Output the [x, y] coordinate of the center of the cell containing the given text.  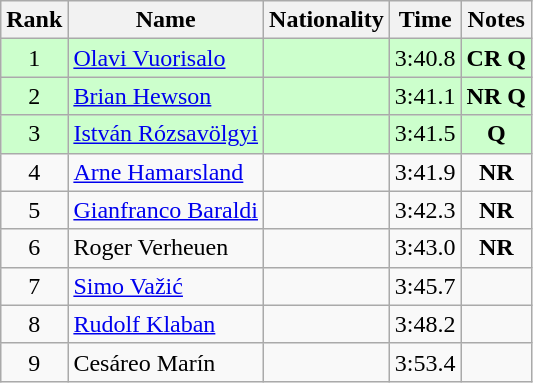
7 [34, 286]
3:41.5 [425, 134]
István Rózsavölgyi [166, 134]
3:48.2 [425, 324]
2 [34, 96]
8 [34, 324]
3:45.7 [425, 286]
1 [34, 58]
Brian Hewson [166, 96]
Arne Hamarsland [166, 172]
3:43.0 [425, 248]
Cesáreo Marín [166, 362]
Rank [34, 20]
3:41.1 [425, 96]
Olavi Vuorisalo [166, 58]
3:40.8 [425, 58]
Notes [496, 20]
Simo Važić [166, 286]
4 [34, 172]
Time [425, 20]
NR Q [496, 96]
Name [166, 20]
3:42.3 [425, 210]
3:53.4 [425, 362]
Nationality [327, 20]
3 [34, 134]
3:41.9 [425, 172]
CR Q [496, 58]
Gianfranco Baraldi [166, 210]
6 [34, 248]
Q [496, 134]
5 [34, 210]
9 [34, 362]
Roger Verheuen [166, 248]
Rudolf Klaban [166, 324]
